Capture the cell that displays the provided text and extract its [x, y] central coordinate. 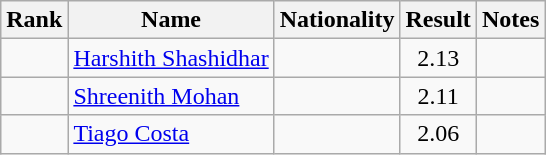
Result [438, 20]
Rank [34, 20]
Harshith Shashidhar [171, 58]
2.11 [438, 96]
Shreenith Mohan [171, 96]
2.13 [438, 58]
Name [171, 20]
Tiago Costa [171, 134]
Nationality [337, 20]
Notes [510, 20]
2.06 [438, 134]
